Return [x, y] of the center of cell containing provided text 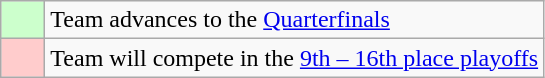
Team advances to the Quarterfinals [294, 20]
Team will compete in the 9th – 16th place playoffs [294, 58]
